Return (X, Y) of the center of cell containing provided text 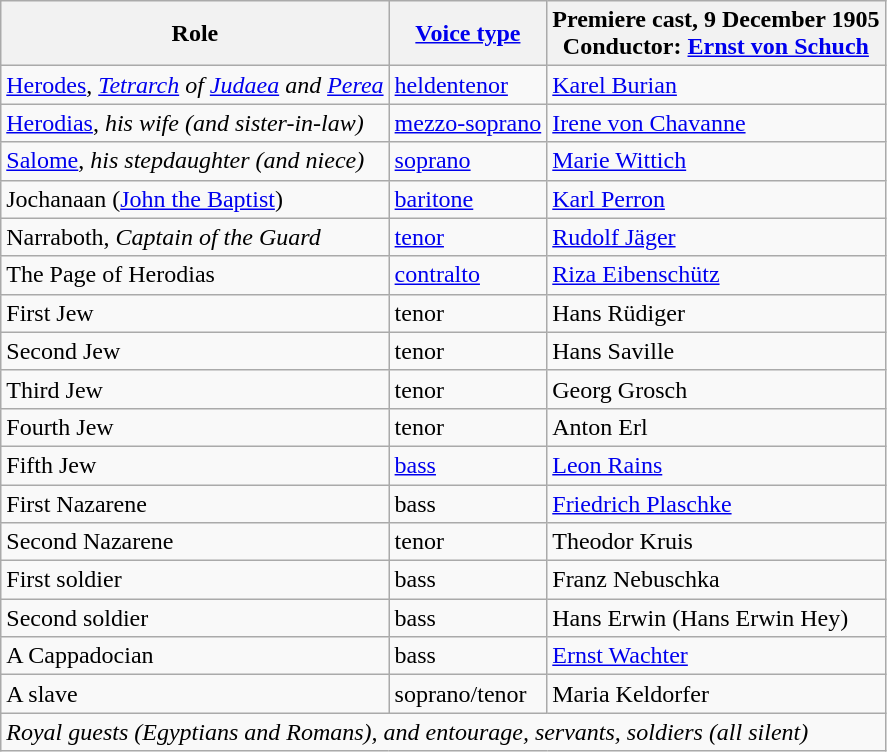
Second soldier (195, 618)
Fifth Jew (195, 465)
Narraboth, Captain of the Guard (195, 237)
Leon Rains (716, 465)
Herodias, his wife (and sister-in-law) (195, 123)
contralto (468, 275)
Karel Burian (716, 85)
mezzo-soprano (468, 123)
Second Jew (195, 351)
A Cappadocian (195, 656)
First Nazarene (195, 503)
soprano (468, 161)
A slave (195, 694)
The Page of Herodias (195, 275)
Maria Keldorfer (716, 694)
Jochanaan (John the Baptist) (195, 199)
Irene von Chavanne (716, 123)
Theodor Kruis (716, 542)
Hans Erwin (Hans Erwin Hey) (716, 618)
soprano/tenor (468, 694)
Franz Nebuschka (716, 580)
Marie Wittich (716, 161)
Second Nazarene (195, 542)
Friedrich Plaschke (716, 503)
Georg Grosch (716, 389)
Riza Eibenschütz (716, 275)
Royal guests (Egyptians and Romans), and entourage, servants, soldiers (all silent) (443, 732)
Herodes, Tetrarch of Judaea and Perea (195, 85)
Hans Saville (716, 351)
Anton Erl (716, 427)
Salome, his stepdaughter (and niece) (195, 161)
Role (195, 34)
Voice type (468, 34)
Rudolf Jäger (716, 237)
heldentenor (468, 85)
baritone (468, 199)
First soldier (195, 580)
Fourth Jew (195, 427)
Hans Rüdiger (716, 313)
Ernst Wachter (716, 656)
Premiere cast, 9 December 1905Conductor: Ernst von Schuch (716, 34)
First Jew (195, 313)
Karl Perron (716, 199)
Third Jew (195, 389)
